Extract the [X, Y] coordinate from the center of the cell holding the provided text.  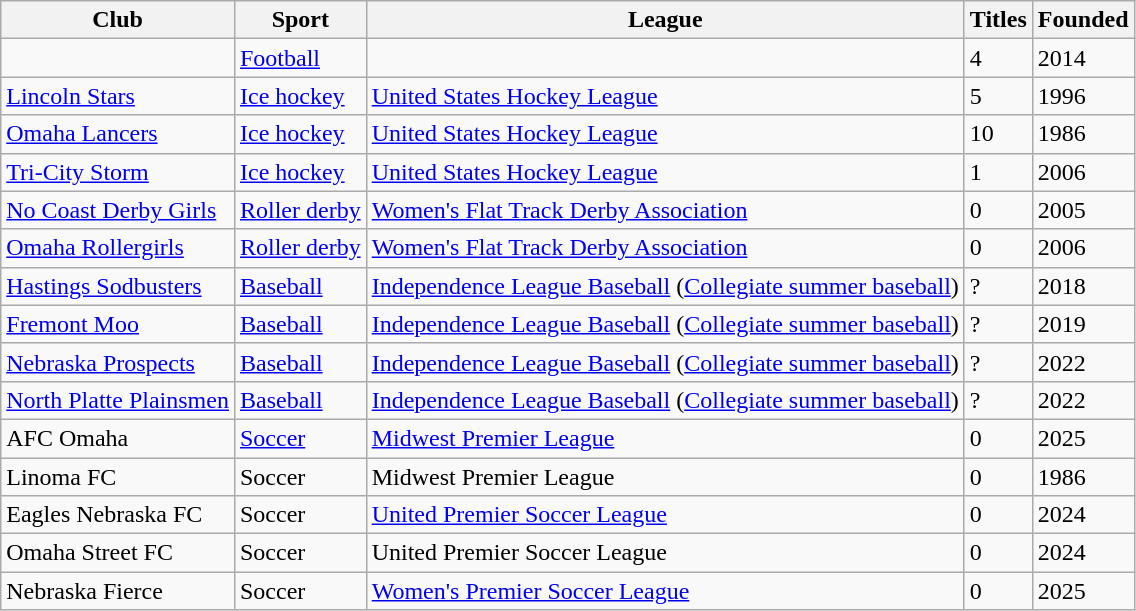
Eagles Nebraska FC [118, 515]
Women's Premier Soccer League [665, 591]
Tri-City Storm [118, 172]
North Platte Plainsmen [118, 400]
Hastings Sodbusters [118, 286]
Omaha Street FC [118, 553]
Club [118, 20]
Fremont Moo [118, 324]
2019 [1083, 324]
Sport [300, 20]
10 [998, 134]
2005 [1083, 210]
Omaha Rollergirls [118, 248]
Nebraska Fierce [118, 591]
No Coast Derby Girls [118, 210]
Lincoln Stars [118, 96]
Omaha Lancers [118, 134]
5 [998, 96]
1 [998, 172]
2014 [1083, 58]
Nebraska Prospects [118, 362]
Linoma FC [118, 477]
2018 [1083, 286]
Football [300, 58]
AFC Omaha [118, 438]
Titles [998, 20]
Founded [1083, 20]
4 [998, 58]
League [665, 20]
1996 [1083, 96]
